For the text-containing cell, return its midpoint in (X, Y) coordinate format. 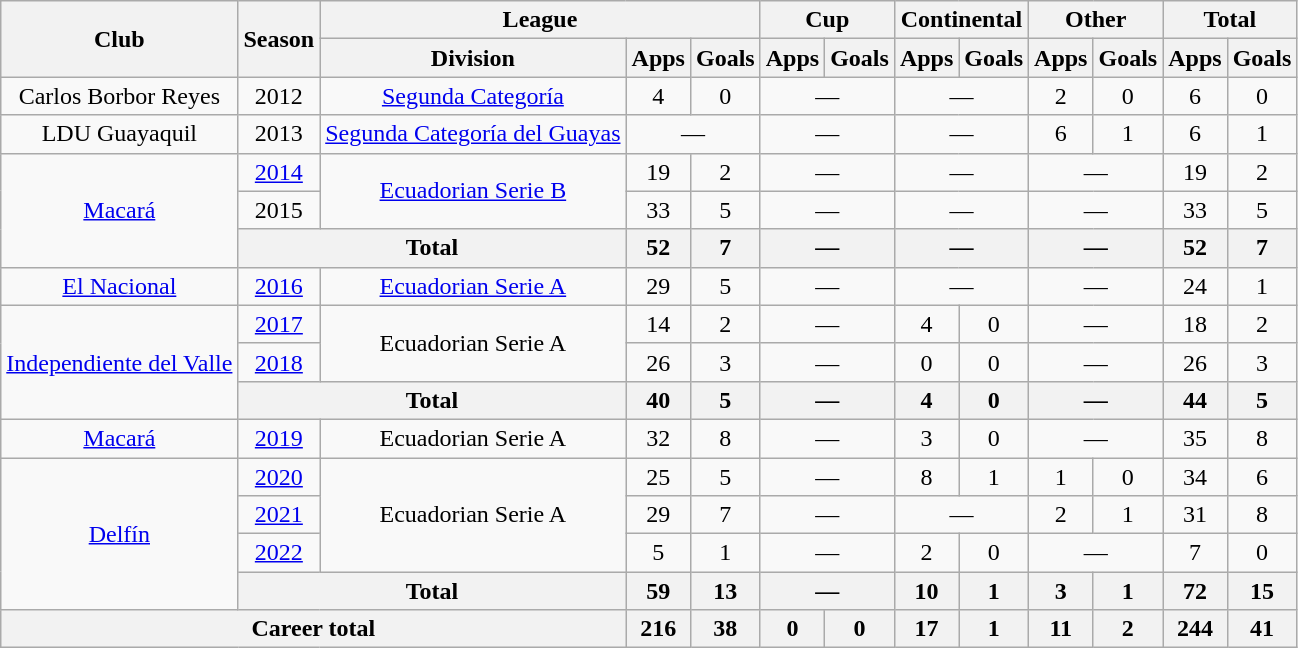
2019 (279, 438)
Independiente del Valle (120, 362)
2018 (279, 362)
Delfín (120, 534)
Segunda Categoría del Guayas (473, 134)
2013 (279, 134)
31 (1195, 515)
59 (658, 591)
24 (1195, 286)
44 (1195, 400)
2012 (279, 96)
40 (658, 400)
Other (1096, 20)
13 (725, 591)
72 (1195, 591)
Segunda Categoría (473, 96)
35 (1195, 438)
Continental (961, 20)
34 (1195, 477)
15 (1262, 591)
Division (473, 58)
41 (1262, 629)
18 (1195, 324)
2016 (279, 286)
2017 (279, 324)
Season (279, 39)
244 (1195, 629)
Carlos Borbor Reyes (120, 96)
Ecuadorian Serie B (473, 191)
2014 (279, 172)
10 (926, 591)
League (540, 20)
Cup (827, 20)
14 (658, 324)
38 (725, 629)
LDU Guayaquil (120, 134)
17 (926, 629)
Club (120, 39)
216 (658, 629)
32 (658, 438)
2021 (279, 515)
Career total (314, 629)
2022 (279, 553)
2015 (279, 210)
11 (1061, 629)
El Nacional (120, 286)
25 (658, 477)
2020 (279, 477)
